Determine the [x, y] coordinate at the center of the cell enclosing the given text.  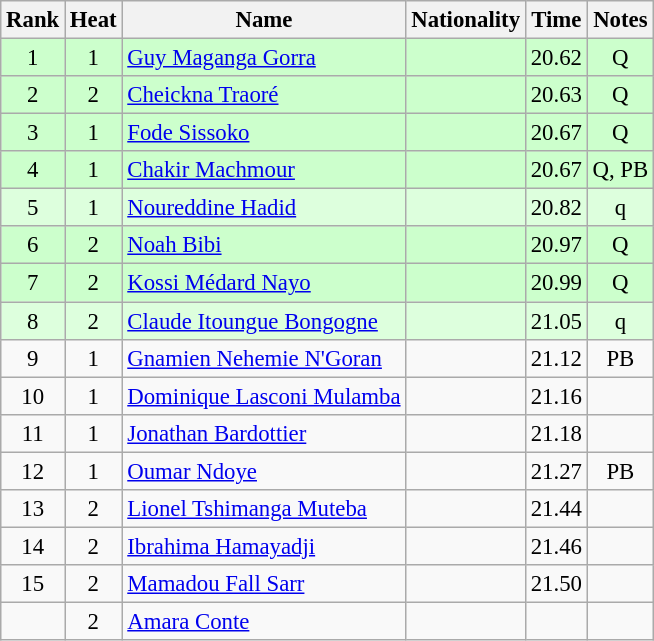
10 [33, 396]
Time [556, 20]
20.82 [556, 208]
20.97 [556, 245]
Ibrahima Hamayadji [264, 546]
Noureddine Hadid [264, 208]
Claude Itoungue Bongogne [264, 321]
Kossi Médard Nayo [264, 283]
Fode Sissoko [264, 133]
21.46 [556, 546]
Mamadou Fall Sarr [264, 584]
21.18 [556, 433]
Nationality [466, 20]
Q, PB [620, 170]
Cheickna Traoré [264, 95]
8 [33, 321]
20.62 [556, 58]
21.16 [556, 396]
Notes [620, 20]
4 [33, 170]
21.27 [556, 471]
Chakir Machmour [264, 170]
20.63 [556, 95]
Guy Maganga Gorra [264, 58]
11 [33, 433]
7 [33, 283]
21.44 [556, 509]
5 [33, 208]
Gnamien Nehemie N'Goran [264, 358]
21.50 [556, 584]
Oumar Ndoye [264, 471]
15 [33, 584]
3 [33, 133]
20.99 [556, 283]
Amara Conte [264, 621]
Name [264, 20]
Rank [33, 20]
Dominique Lasconi Mulamba [264, 396]
Lionel Tshimanga Muteba [264, 509]
9 [33, 358]
6 [33, 245]
21.12 [556, 358]
Heat [94, 20]
12 [33, 471]
Noah Bibi [264, 245]
Jonathan Bardottier [264, 433]
14 [33, 546]
13 [33, 509]
21.05 [556, 321]
